For the text-containing cell, return its midpoint in [x, y] coordinate format. 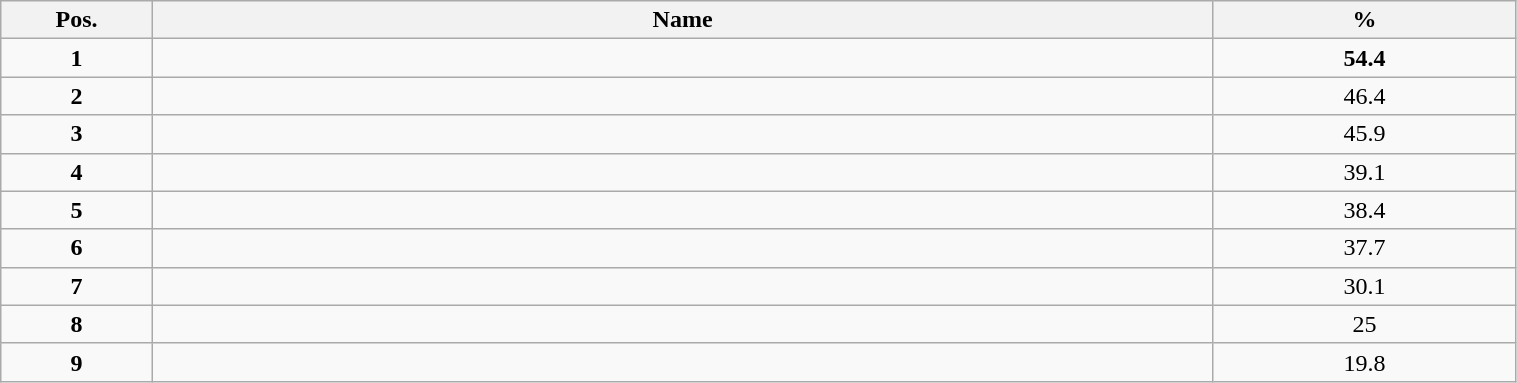
7 [77, 286]
19.8 [1364, 362]
6 [77, 248]
2 [77, 96]
38.4 [1364, 210]
37.7 [1364, 248]
1 [77, 58]
39.1 [1364, 172]
5 [77, 210]
8 [77, 324]
25 [1364, 324]
45.9 [1364, 134]
30.1 [1364, 286]
3 [77, 134]
9 [77, 362]
Name [682, 20]
54.4 [1364, 58]
% [1364, 20]
4 [77, 172]
46.4 [1364, 96]
Pos. [77, 20]
